Determine the (x, y) coordinate at the center of the cell enclosing the given text.  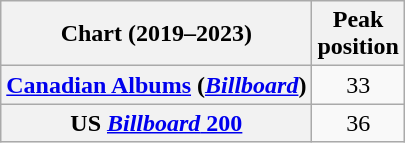
Peakposition (358, 34)
36 (358, 123)
Chart (2019–2023) (156, 34)
33 (358, 85)
US Billboard 200 (156, 123)
Canadian Albums (Billboard) (156, 85)
